Return (X, Y) of the center of cell containing provided text 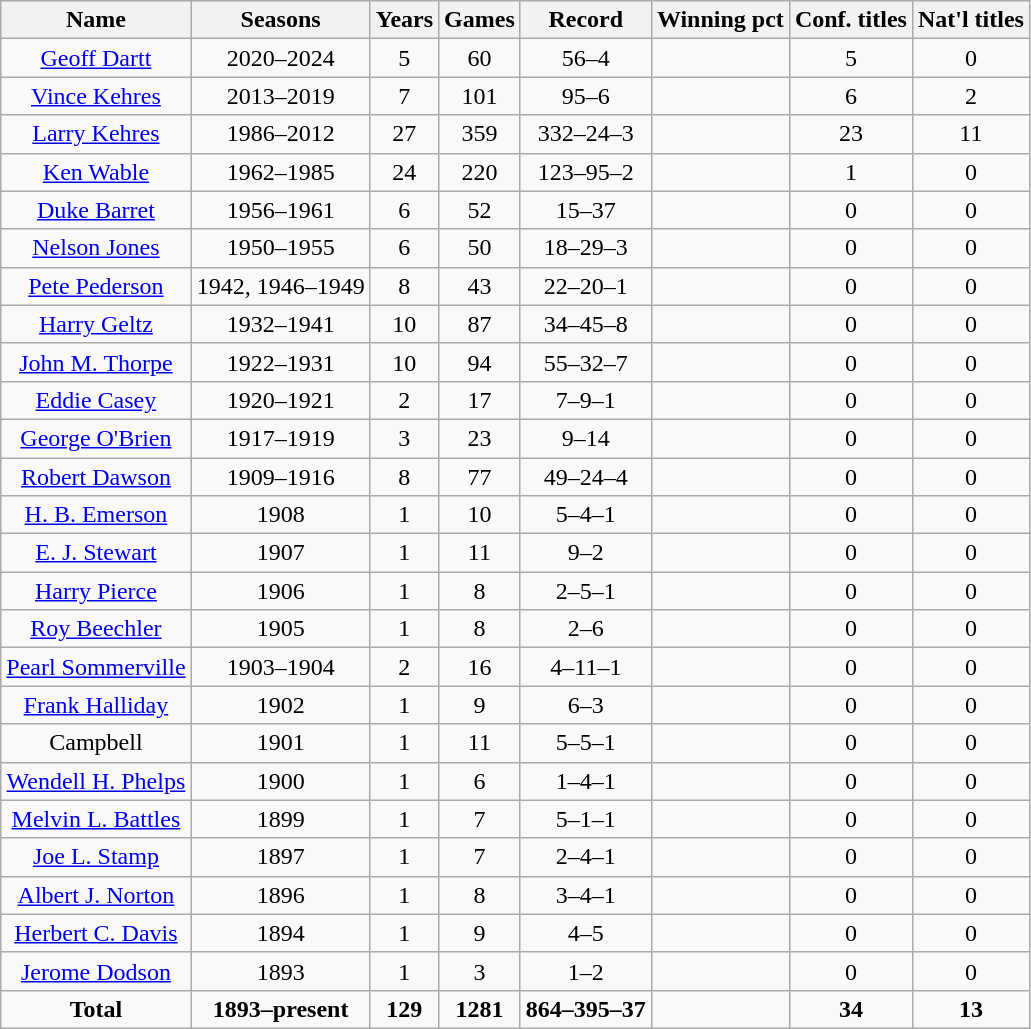
359 (480, 134)
52 (480, 210)
1962–1985 (280, 172)
13 (970, 1009)
123–95–2 (586, 172)
34–45–8 (586, 324)
220 (480, 172)
49–24–4 (586, 477)
94 (480, 362)
Vince Kehres (96, 96)
2020–2024 (280, 58)
Games (480, 20)
9–14 (586, 438)
1956–1961 (280, 210)
27 (404, 134)
1907 (280, 553)
Conf. titles (850, 20)
1942, 1946–1949 (280, 286)
Nat'l titles (970, 20)
Wendell H. Phelps (96, 781)
1903–1904 (280, 667)
Campbell (96, 743)
22–20–1 (586, 286)
7–9–1 (586, 400)
1909–1916 (280, 477)
1908 (280, 515)
1901 (280, 743)
43 (480, 286)
Ken Wable (96, 172)
Record (586, 20)
50 (480, 248)
1986–2012 (280, 134)
77 (480, 477)
1896 (280, 895)
34 (850, 1009)
1899 (280, 819)
Herbert C. Davis (96, 933)
1922–1931 (280, 362)
E. J. Stewart (96, 553)
Frank Halliday (96, 705)
George O'Brien (96, 438)
1893 (280, 971)
1917–1919 (280, 438)
2–5–1 (586, 591)
5–5–1 (586, 743)
1900 (280, 781)
2–6 (586, 629)
Albert J. Norton (96, 895)
Geoff Dartt (96, 58)
6–3 (586, 705)
1906 (280, 591)
Roy Beechler (96, 629)
1281 (480, 1009)
4–5 (586, 933)
1–2 (586, 971)
1894 (280, 933)
129 (404, 1009)
Robert Dawson (96, 477)
Pete Pederson (96, 286)
John M. Thorpe (96, 362)
60 (480, 58)
332–24–3 (586, 134)
24 (404, 172)
Harry Pierce (96, 591)
Years (404, 20)
16 (480, 667)
2–4–1 (586, 857)
5–4–1 (586, 515)
95–6 (586, 96)
1897 (280, 857)
Jerome Dodson (96, 971)
Eddie Casey (96, 400)
Total (96, 1009)
Harry Geltz (96, 324)
1950–1955 (280, 248)
87 (480, 324)
Name (96, 20)
5–1–1 (586, 819)
1905 (280, 629)
Winning pct (720, 20)
55–32–7 (586, 362)
1902 (280, 705)
56–4 (586, 58)
Melvin L. Battles (96, 819)
1–4–1 (586, 781)
1893–present (280, 1009)
2013–2019 (280, 96)
Nelson Jones (96, 248)
4–11–1 (586, 667)
864–395–37 (586, 1009)
Larry Kehres (96, 134)
Duke Barret (96, 210)
9–2 (586, 553)
3–4–1 (586, 895)
15–37 (586, 210)
H. B. Emerson (96, 515)
Pearl Sommerville (96, 667)
1920–1921 (280, 400)
17 (480, 400)
Seasons (280, 20)
101 (480, 96)
18–29–3 (586, 248)
1932–1941 (280, 324)
Joe L. Stamp (96, 857)
